Return the (X, Y) coordinate for the center point of the cell that contains the specified text.  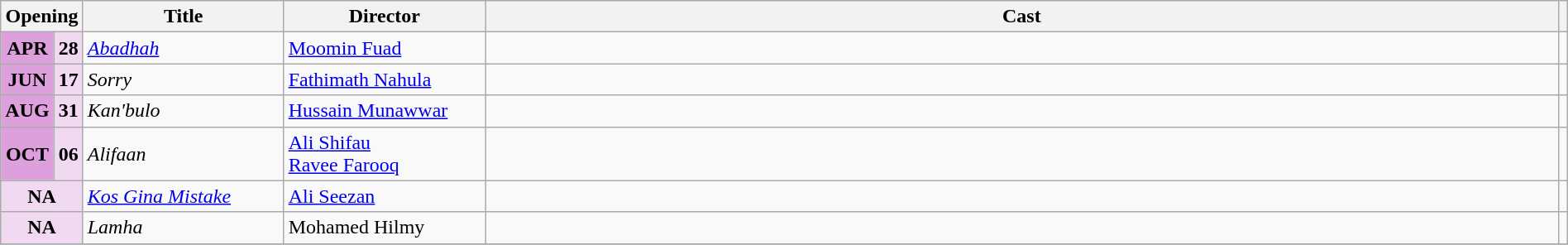
Lamha (184, 228)
Sorry (184, 79)
Alifaan (184, 154)
JUN (27, 79)
Hussain Munawwar (384, 111)
Opening (41, 17)
AUG (27, 111)
06 (68, 154)
Cast (1022, 17)
Ali ShifauRavee Farooq (384, 154)
Moomin Fuad (384, 48)
31 (68, 111)
Title (184, 17)
OCT (27, 154)
Kos Gina Mistake (184, 196)
Mohamed Hilmy (384, 228)
Kan'bulo (184, 111)
Abadhah (184, 48)
APR (27, 48)
Ali Seezan (384, 196)
Director (384, 17)
17 (68, 79)
28 (68, 48)
Fathimath Nahula (384, 79)
